From the cell containing the given text, extract its center point as [X, Y] coordinate. 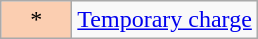
Temporary charge [165, 20]
* [36, 20]
